Return (x, y) of the center of cell containing provided text 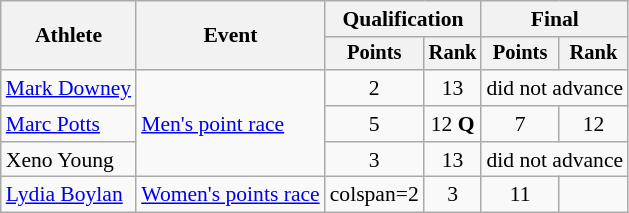
2 (374, 88)
Qualification (404, 19)
Athlete (68, 36)
11 (520, 195)
5 (374, 124)
Men's point race (230, 124)
Marc Potts (68, 124)
Women's points race (230, 195)
7 (520, 124)
colspan=2 (374, 195)
Final (554, 19)
Mark Downey (68, 88)
Xeno Young (68, 160)
12 Q (453, 124)
Event (230, 36)
12 (594, 124)
Lydia Boylan (68, 195)
